Capture the cell that displays the provided text and extract its [x, y] central coordinate. 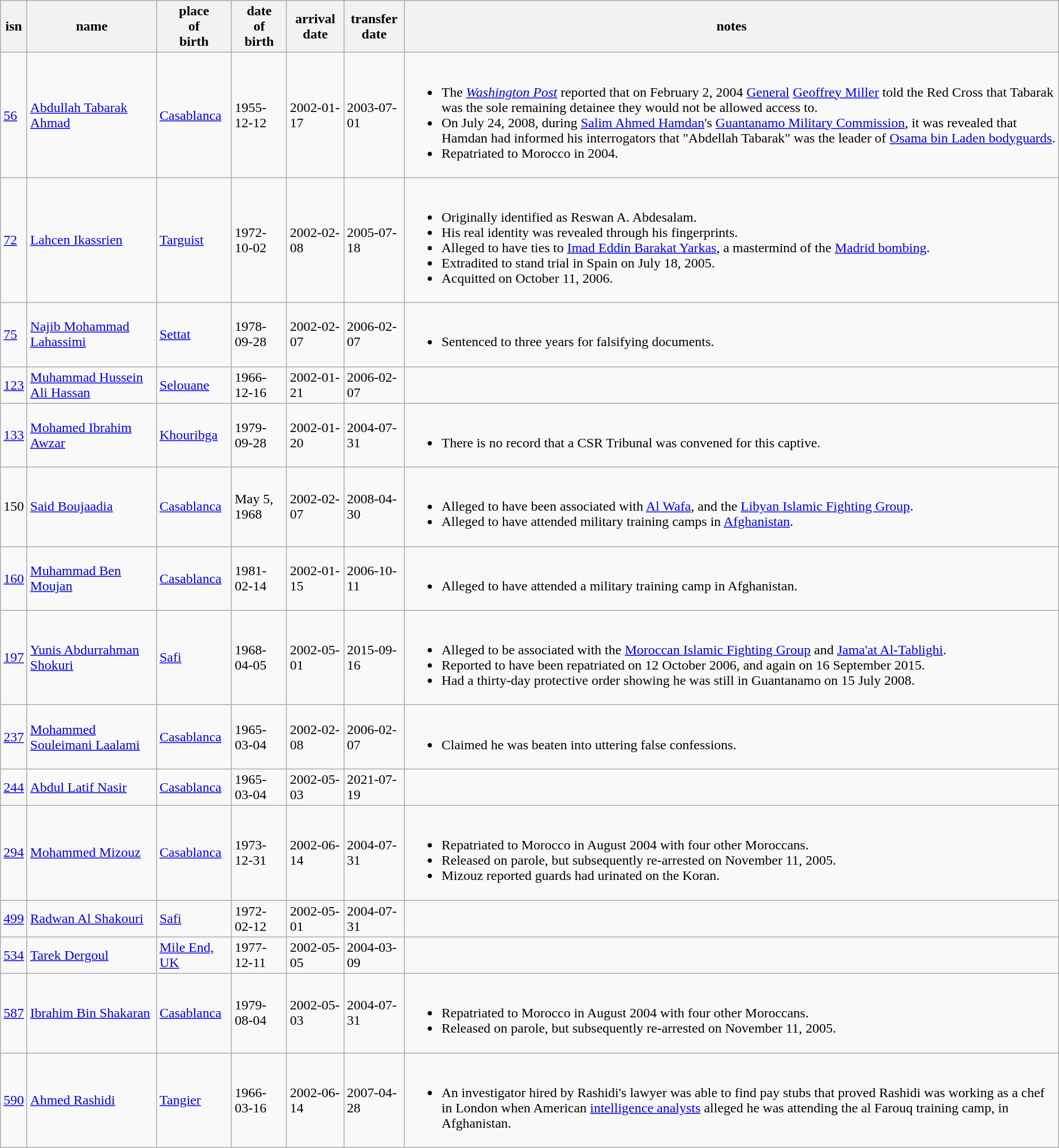
75 [14, 335]
2004-03-09 [374, 956]
294 [14, 853]
Targuist [193, 240]
2007-04-28 [374, 1100]
Ahmed Rashidi [92, 1100]
Selouane [193, 385]
2002-01-15 [316, 578]
1968-04-05 [259, 657]
Tarek Dergoul [92, 956]
Mile End, UK [193, 956]
2006-10-11 [374, 578]
2002-01-20 [316, 435]
2002-01-17 [316, 115]
2008-04-30 [374, 507]
72 [14, 240]
transferdate [374, 27]
2015-09-16 [374, 657]
237 [14, 736]
2021-07-19 [374, 787]
dateofbirth [259, 27]
Mohamed Ibrahim Awzar [92, 435]
1979-09-28 [259, 435]
1973-12-31 [259, 853]
Yunis Abdurrahman Shokuri [92, 657]
Mohammed Mizouz [92, 853]
Sentenced to three years for falsifying documents. [731, 335]
499 [14, 918]
There is no record that a CSR Tribunal was convened for this captive. [731, 435]
isn [14, 27]
Alleged to have been associated with Al Wafa, and the Libyan Islamic Fighting Group.Alleged to have attended military training camps in Afghanistan. [731, 507]
2003-07-01 [374, 115]
1966-03-16 [259, 1100]
590 [14, 1100]
160 [14, 578]
Khouribga [193, 435]
244 [14, 787]
notes [731, 27]
placeofbirth [193, 27]
587 [14, 1013]
Alleged to have attended a military training camp in Afghanistan. [731, 578]
Muhammad Ben Moujan [92, 578]
Abdul Latif Nasir [92, 787]
arrivaldate [316, 27]
May 5, 1968 [259, 507]
1979-08-04 [259, 1013]
2002-01-21 [316, 385]
1981-02-14 [259, 578]
1977-12-11 [259, 956]
123 [14, 385]
Najib Mohammad Lahassimi [92, 335]
Abdullah Tabarak Ahmad [92, 115]
Radwan Al Shakouri [92, 918]
Tangier [193, 1100]
2002-05-05 [316, 956]
197 [14, 657]
1966-12-16 [259, 385]
Said Boujaadia [92, 507]
1972-02-12 [259, 918]
Repatriated to Morocco in August 2004 with four other Moroccans.Released on parole, but subsequently re-arrested on November 11, 2005. [731, 1013]
Claimed he was beaten into uttering false confessions. [731, 736]
1972-10-02 [259, 240]
Ibrahim Bin Shakaran [92, 1013]
Mohammed Souleimani Laalami [92, 736]
534 [14, 956]
Settat [193, 335]
56 [14, 115]
150 [14, 507]
133 [14, 435]
2005-07-18 [374, 240]
1978-09-28 [259, 335]
name [92, 27]
1955-12-12 [259, 115]
Muhammad Hussein Ali Hassan [92, 385]
Lahcen Ikassrien [92, 240]
